Pinpoint the cell where the given text exists, returning its (x, y) midpoint coordinate. 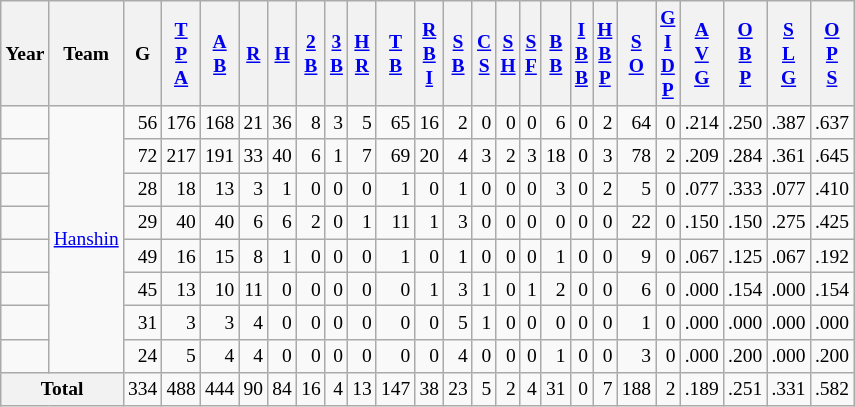
168 (220, 122)
Hanshin (86, 239)
IBB (581, 54)
23 (458, 388)
65 (396, 122)
21 (254, 122)
22 (636, 222)
45 (142, 288)
28 (142, 190)
.361 (788, 156)
RBI (430, 54)
10 (220, 288)
SO (636, 54)
33 (254, 156)
Total (62, 388)
334 (142, 388)
.582 (832, 388)
488 (182, 388)
.387 (788, 122)
20 (430, 156)
36 (282, 122)
.284 (744, 156)
84 (282, 388)
GIDP (668, 54)
24 (142, 356)
TPA (182, 54)
64 (636, 122)
SH (508, 54)
49 (142, 256)
.192 (832, 256)
TB (396, 54)
69 (396, 156)
188 (636, 388)
444 (220, 388)
.645 (832, 156)
G (142, 54)
H (282, 54)
.275 (788, 222)
OBP (744, 54)
.251 (744, 388)
.425 (832, 222)
.214 (702, 122)
176 (182, 122)
AVG (702, 54)
15 (220, 256)
147 (396, 388)
SLG (788, 54)
Year (25, 54)
2B (310, 54)
.125 (744, 256)
HBP (605, 54)
29 (142, 222)
78 (636, 156)
.250 (744, 122)
90 (254, 388)
SF (530, 54)
.209 (702, 156)
Team (86, 54)
.189 (702, 388)
OPS (832, 54)
72 (142, 156)
AB (220, 54)
217 (182, 156)
.410 (832, 190)
.333 (744, 190)
.637 (832, 122)
BB (556, 54)
R (254, 54)
56 (142, 122)
191 (220, 156)
3B (336, 54)
HR (362, 54)
CS (484, 54)
SB (458, 54)
38 (430, 388)
.331 (788, 388)
9 (636, 256)
